Find where the given text appears and provide that cell's center as (x, y) coordinate. 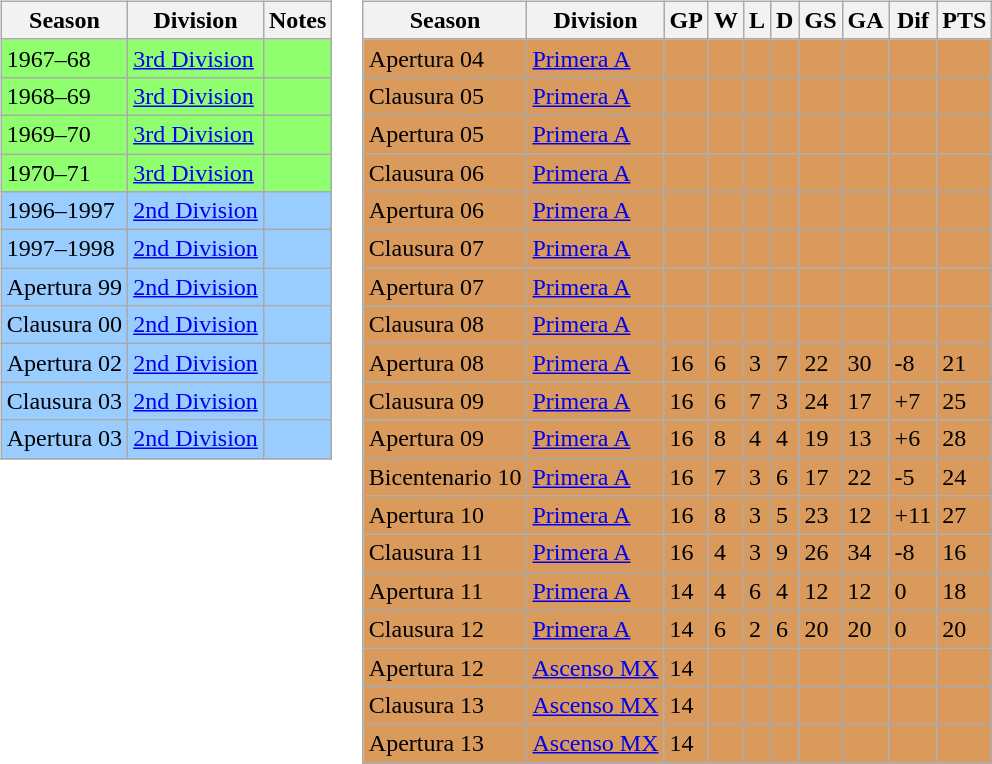
Notes (297, 20)
23 (820, 515)
Clausura 13 (445, 705)
+6 (913, 439)
Clausura 07 (445, 249)
1967–68 (64, 58)
13 (866, 439)
30 (866, 363)
2 (756, 629)
1996–1997 (64, 211)
Apertura 09 (445, 439)
26 (820, 553)
GP (686, 20)
Clausura 12 (445, 629)
GA (866, 20)
+11 (913, 515)
L (756, 20)
Clausura 09 (445, 401)
Apertura 08 (445, 363)
34 (866, 553)
Clausura 03 (64, 401)
1969–70 (64, 134)
27 (964, 515)
Apertura 04 (445, 58)
Apertura 13 (445, 743)
Clausura 08 (445, 325)
28 (964, 439)
Clausura 05 (445, 96)
Clausura 00 (64, 325)
D (785, 20)
Apertura 10 (445, 515)
W (726, 20)
Dif (913, 20)
-5 (913, 477)
Apertura 03 (64, 439)
9 (785, 553)
Apertura 99 (64, 287)
19 (820, 439)
5 (785, 515)
21 (964, 363)
1970–71 (64, 173)
GS (820, 20)
Apertura 12 (445, 667)
Apertura 11 (445, 591)
1968–69 (64, 96)
25 (964, 401)
Apertura 07 (445, 287)
Clausura 06 (445, 173)
18 (964, 591)
+7 (913, 401)
Apertura 05 (445, 134)
1997–1998 (64, 249)
Bicentenario 10 (445, 477)
Clausura 11 (445, 553)
Apertura 06 (445, 211)
Apertura 02 (64, 363)
PTS (964, 20)
